Capture the cell that displays the provided text and extract its (x, y) central coordinate. 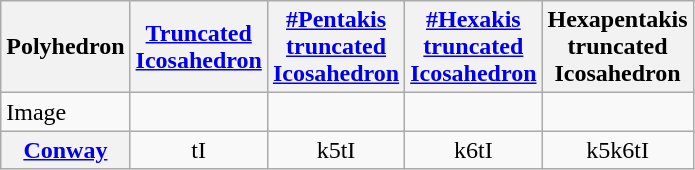
k5tI (336, 150)
#Hexakis truncated Icosahedron (474, 47)
Image (66, 112)
Hexapentakis truncated Icosahedron (618, 47)
Polyhedron (66, 47)
k5k6tI (618, 150)
tI (198, 150)
k6tI (474, 150)
Truncated Icosahedron (198, 47)
#Pentakis truncated Icosahedron (336, 47)
Conway (66, 150)
